Determine the (X, Y) coordinate at the center of the cell enclosing the given text.  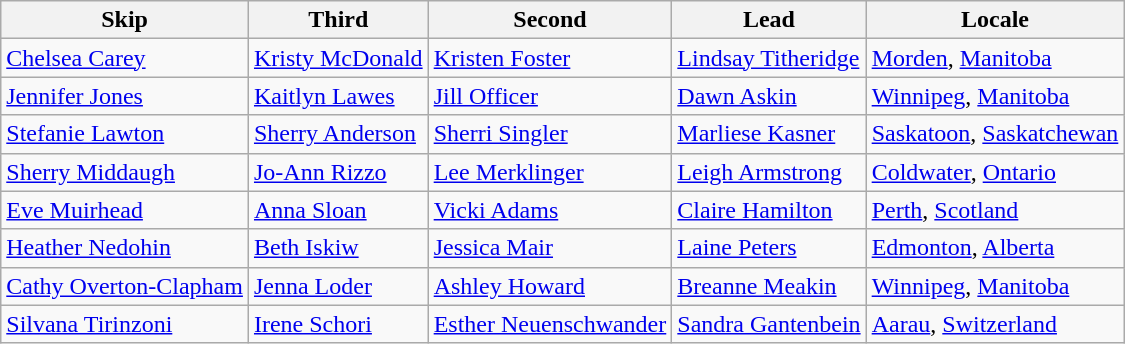
Edmonton, Alberta (995, 248)
Second (550, 20)
Kristen Foster (550, 58)
Sherri Singler (550, 134)
Jenna Loder (338, 286)
Laine Peters (769, 248)
Kristy McDonald (338, 58)
Coldwater, Ontario (995, 172)
Ashley Howard (550, 286)
Vicki Adams (550, 210)
Jo-Ann Rizzo (338, 172)
Lee Merklinger (550, 172)
Anna Sloan (338, 210)
Locale (995, 20)
Aarau, Switzerland (995, 324)
Perth, Scotland (995, 210)
Sherry Anderson (338, 134)
Eve Muirhead (125, 210)
Stefanie Lawton (125, 134)
Breanne Meakin (769, 286)
Sherry Middaugh (125, 172)
Cathy Overton-Clapham (125, 286)
Chelsea Carey (125, 58)
Lead (769, 20)
Skip (125, 20)
Silvana Tirinzoni (125, 324)
Claire Hamilton (769, 210)
Sandra Gantenbein (769, 324)
Kaitlyn Lawes (338, 96)
Heather Nedohin (125, 248)
Marliese Kasner (769, 134)
Jill Officer (550, 96)
Beth Iskiw (338, 248)
Jessica Mair (550, 248)
Saskatoon, Saskatchewan (995, 134)
Lindsay Titheridge (769, 58)
Irene Schori (338, 324)
Dawn Askin (769, 96)
Morden, Manitoba (995, 58)
Third (338, 20)
Esther Neuenschwander (550, 324)
Jennifer Jones (125, 96)
Leigh Armstrong (769, 172)
